Capture the cell that displays the provided text and extract its [X, Y] central coordinate. 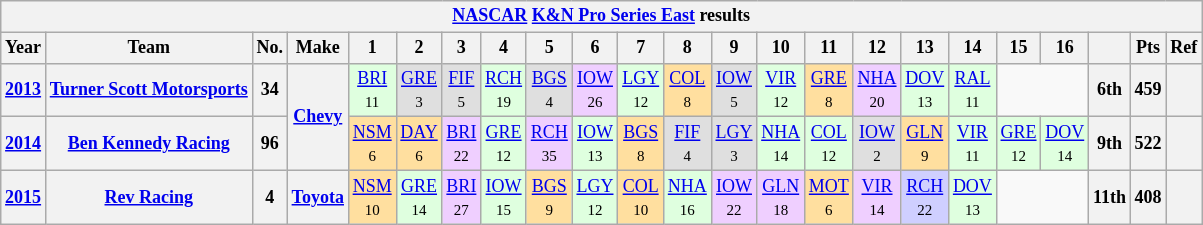
6 [595, 48]
MOT6 [830, 197]
BGS4 [549, 90]
RCH19 [504, 90]
NHA14 [781, 144]
FIF4 [687, 144]
GRE14 [419, 197]
34 [270, 90]
Ben Kennedy Racing [148, 144]
COL8 [687, 90]
11th [1110, 197]
1 [372, 48]
BRI11 [372, 90]
13 [925, 48]
12 [877, 48]
Team [148, 48]
BRI27 [462, 197]
15 [1018, 48]
2015 [24, 197]
6th [1110, 90]
Pts [1148, 48]
10 [781, 48]
RAL11 [973, 90]
Year [24, 48]
459 [1148, 90]
Turner Scott Motorsports [148, 90]
IOW26 [595, 90]
2013 [24, 90]
Ref [1184, 48]
96 [270, 144]
VIR12 [781, 90]
IOW22 [734, 197]
NASCAR K&N Pro Series East results [602, 16]
No. [270, 48]
NHA16 [687, 197]
LGY3 [734, 144]
COL12 [830, 144]
16 [1065, 48]
BRI22 [462, 144]
NHA20 [877, 90]
DAY6 [419, 144]
RCH35 [549, 144]
IOW15 [504, 197]
RCH22 [925, 197]
VIR11 [973, 144]
3 [462, 48]
522 [1148, 144]
VIR14 [877, 197]
COL10 [641, 197]
DOV14 [1065, 144]
8 [687, 48]
IOW2 [877, 144]
9th [1110, 144]
IOW13 [595, 144]
2014 [24, 144]
BGS8 [641, 144]
5 [549, 48]
GLN18 [781, 197]
Toyota [318, 197]
2 [419, 48]
FIF5 [462, 90]
Make [318, 48]
Rev Racing [148, 197]
9 [734, 48]
BGS9 [549, 197]
GRE3 [419, 90]
408 [1148, 197]
11 [830, 48]
IOW5 [734, 90]
14 [973, 48]
Chevy [318, 116]
NSM10 [372, 197]
GRE8 [830, 90]
7 [641, 48]
GLN9 [925, 144]
NSM6 [372, 144]
